Search for the cell housing the specified text and yield its [x, y] center coordinate. 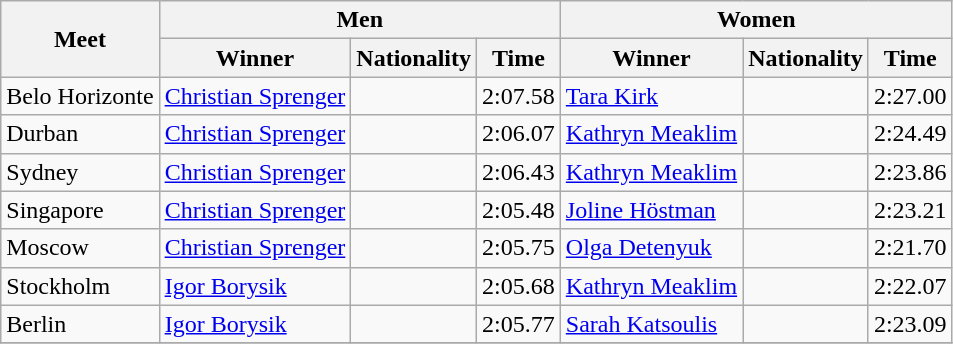
Olga Detenyuk [651, 248]
Sydney [80, 172]
2:23.86 [910, 172]
Sarah Katsoulis [651, 324]
Men [360, 20]
Joline Höstman [651, 210]
2:05.77 [519, 324]
Singapore [80, 210]
Durban [80, 134]
2:06.07 [519, 134]
Belo Horizonte [80, 96]
2:23.09 [910, 324]
2:27.00 [910, 96]
2:07.58 [519, 96]
Moscow [80, 248]
Tara Kirk [651, 96]
Stockholm [80, 286]
2:22.07 [910, 286]
2:21.70 [910, 248]
2:05.75 [519, 248]
2:05.48 [519, 210]
2:06.43 [519, 172]
2:24.49 [910, 134]
2:05.68 [519, 286]
Meet [80, 39]
2:23.21 [910, 210]
Women [756, 20]
Berlin [80, 324]
